For the text-containing cell, return its midpoint in [x, y] coordinate format. 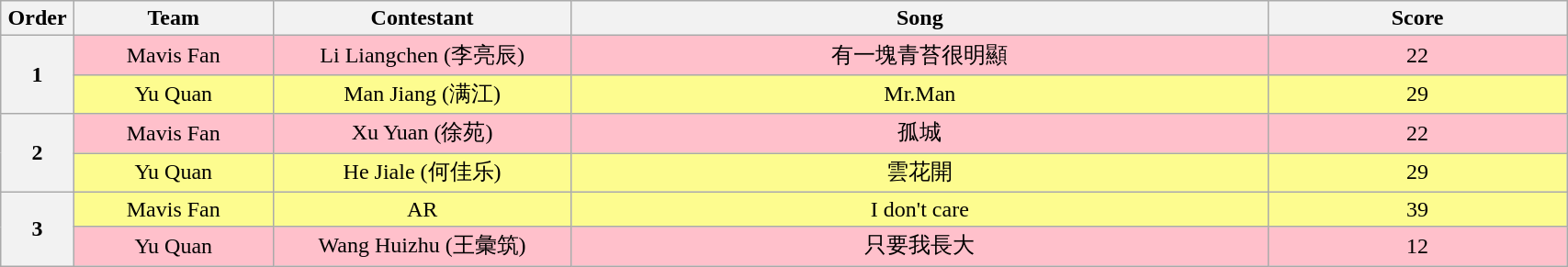
Man Jiang (满江) [423, 94]
Order [38, 18]
Wang Huizhu (王彙筑) [423, 246]
孤城 [919, 134]
AR [423, 209]
I don't care [919, 209]
Contestant [423, 18]
Li Liangchen (李亮辰) [423, 55]
Xu Yuan (徐苑) [423, 134]
12 [1418, 246]
Score [1418, 18]
只要我長大 [919, 246]
Team [173, 18]
有一塊青苔很明顯 [919, 55]
Song [919, 18]
Mr.Man [919, 94]
雲花開 [919, 172]
He Jiale (何佳乐) [423, 172]
2 [38, 152]
3 [38, 229]
39 [1418, 209]
1 [38, 75]
